Return [x, y] of the center of cell containing provided text 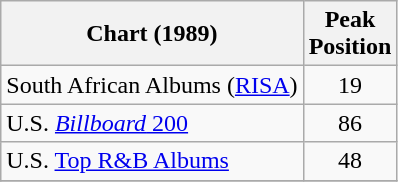
19 [350, 85]
48 [350, 161]
86 [350, 123]
PeakPosition [350, 34]
U.S. Top R&B Albums [152, 161]
Chart (1989) [152, 34]
South African Albums (RISA) [152, 85]
U.S. Billboard 200 [152, 123]
